Search for the cell housing the specified text and yield its (X, Y) center coordinate. 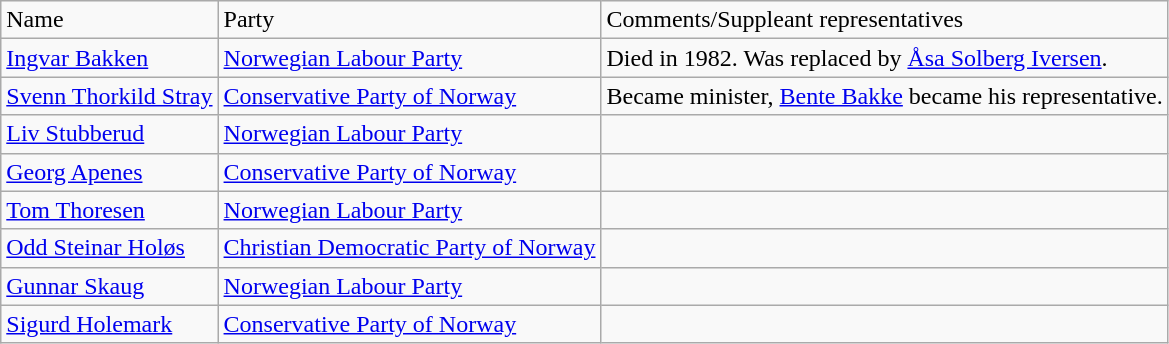
Tom Thoresen (110, 210)
Sigurd Holemark (110, 324)
Name (110, 20)
Gunnar Skaug (110, 286)
Georg Apenes (110, 172)
Ingvar Bakken (110, 58)
Died in 1982. Was replaced by Åsa Solberg Iversen. (884, 58)
Svenn Thorkild Stray (110, 96)
Party (410, 20)
Liv Stubberud (110, 134)
Comments/Suppleant representatives (884, 20)
Odd Steinar Holøs (110, 248)
Became minister, Bente Bakke became his representative. (884, 96)
Christian Democratic Party of Norway (410, 248)
